Search for the cell housing the specified text and yield its [x, y] center coordinate. 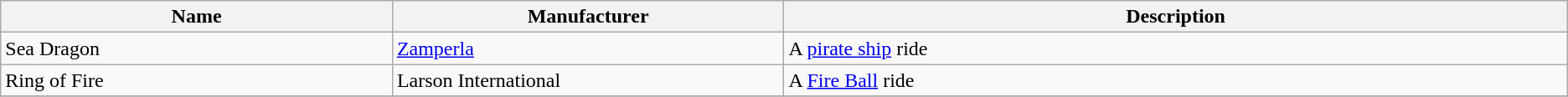
A pirate ship ride [1176, 48]
A Fire Ball ride [1176, 80]
Name [197, 17]
Ring of Fire [197, 80]
Description [1176, 17]
Manufacturer [588, 17]
Zamperla [588, 48]
Larson International [588, 80]
Sea Dragon [197, 48]
